From the cell containing the given text, extract its center point as [x, y] coordinate. 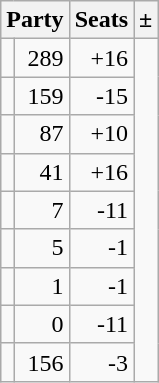
156 [42, 362]
7 [42, 210]
159 [42, 96]
289 [42, 58]
5 [42, 248]
0 [42, 324]
87 [42, 134]
1 [42, 286]
± [146, 20]
+10 [101, 134]
-3 [101, 362]
Seats [101, 20]
-15 [101, 96]
41 [42, 172]
Party [35, 20]
